Pinpoint the cell where the given text exists, returning its (x, y) midpoint coordinate. 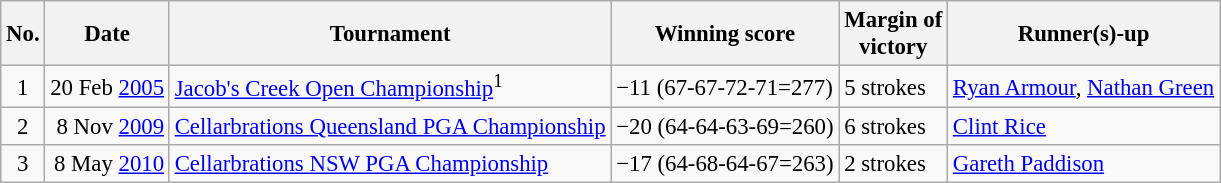
Ryan Armour, Nathan Green (1084, 87)
No. (23, 34)
2 strokes (894, 164)
Margin ofvictory (894, 34)
Jacob's Creek Open Championship1 (390, 87)
5 strokes (894, 87)
Cellarbrations NSW PGA Championship (390, 164)
Gareth Paddison (1084, 164)
Runner(s)-up (1084, 34)
−20 (64-64-63-69=260) (725, 127)
Tournament (390, 34)
2 (23, 127)
Clint Rice (1084, 127)
Winning score (725, 34)
1 (23, 87)
−11 (67-67-72-71=277) (725, 87)
8 May 2010 (107, 164)
20 Feb 2005 (107, 87)
Cellarbrations Queensland PGA Championship (390, 127)
8 Nov 2009 (107, 127)
6 strokes (894, 127)
Date (107, 34)
3 (23, 164)
−17 (64-68-64-67=263) (725, 164)
